Search for the cell housing the specified text and yield its [X, Y] center coordinate. 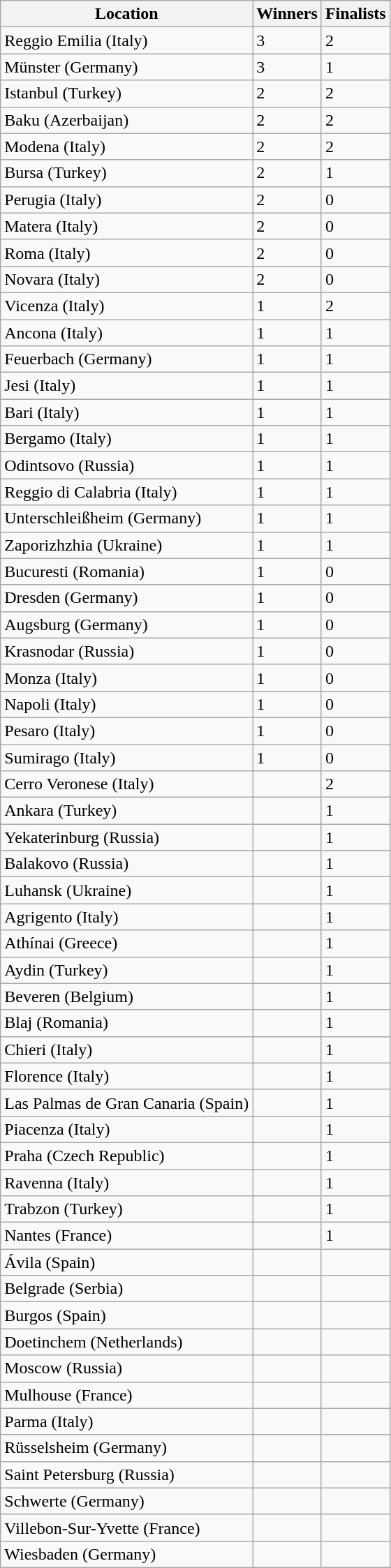
Winners [288, 14]
Münster (Germany) [127, 67]
Ankara (Turkey) [127, 811]
Parma (Italy) [127, 1421]
Location [127, 14]
Reggio di Calabria (Italy) [127, 492]
Doetinchem (Netherlands) [127, 1342]
Modena (Italy) [127, 147]
Villebon-Sur-Yvette (France) [127, 1528]
Monza (Italy) [127, 678]
Saint Petersburg (Russia) [127, 1474]
Krasnodar (Russia) [127, 651]
Florence (Italy) [127, 1076]
Schwerte (Germany) [127, 1501]
Piacenza (Italy) [127, 1129]
Ancona (Italy) [127, 333]
Dresden (Germany) [127, 598]
Balakovo (Russia) [127, 864]
Luhansk (Ukraine) [127, 890]
Sumirago (Italy) [127, 757]
Baku (Azerbaijan) [127, 120]
Jesi (Italy) [127, 386]
Vicenza (Italy) [127, 306]
Bursa (Turkey) [127, 173]
Burgos (Spain) [127, 1315]
Perugia (Italy) [127, 200]
Zaporizhzhia (Ukraine) [127, 545]
Blaj (Romania) [127, 1023]
Athínai (Greece) [127, 943]
Yekaterinburg (Russia) [127, 837]
Odintsovo (Russia) [127, 465]
Las Palmas de Gran Canaria (Spain) [127, 1103]
Moscow (Russia) [127, 1368]
Reggio Emilia (Italy) [127, 40]
Finalists [355, 14]
Chieri (Italy) [127, 1050]
Feuerbach (Germany) [127, 359]
Napoli (Italy) [127, 704]
Agrigento (Italy) [127, 917]
Mulhouse (France) [127, 1395]
Nantes (France) [127, 1236]
Roma (Italy) [127, 253]
Istanbul (Turkey) [127, 94]
Belgrade (Serbia) [127, 1289]
Bari (Italy) [127, 412]
Augsburg (Germany) [127, 625]
Novara (Italy) [127, 279]
Bucuresti (Romania) [127, 572]
Wiesbaden (Germany) [127, 1554]
Praha (Czech Republic) [127, 1156]
Ávila (Spain) [127, 1262]
Pesaro (Italy) [127, 731]
Ravenna (Italy) [127, 1183]
Beveren (Belgium) [127, 996]
Bergamo (Italy) [127, 439]
Unterschleißheim (Germany) [127, 518]
Aydin (Turkey) [127, 970]
Matera (Italy) [127, 226]
Rüsselsheim (Germany) [127, 1448]
Cerro Veronese (Italy) [127, 784]
Trabzon (Turkey) [127, 1209]
